Output the (X, Y) coordinate of the center of the cell containing the given text.  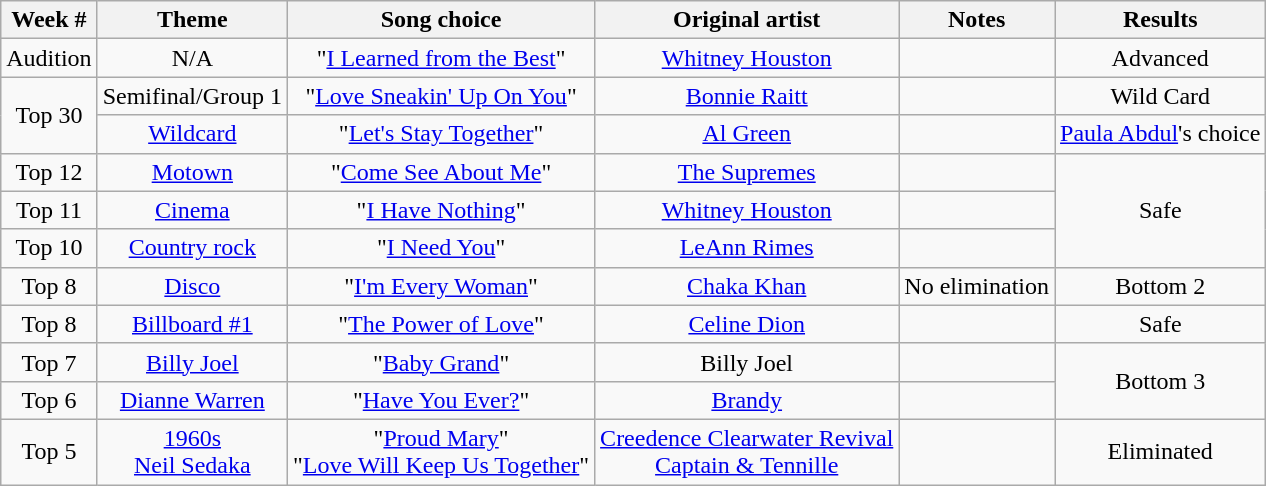
Paula Abdul's choice (1160, 134)
Audition (49, 58)
Notes (977, 20)
Semifinal/Group 1 (192, 96)
Country rock (192, 248)
Disco (192, 286)
"I Need You" (442, 248)
"I Learned from the Best" (442, 58)
Top 11 (49, 210)
Dianne Warren (192, 400)
Top 7 (49, 362)
"Come See About Me" (442, 172)
Original artist (747, 20)
Creedence Clearwater RevivalCaptain & Tennille (747, 452)
Al Green (747, 134)
"Love Sneakin' Up On You" (442, 96)
Cinema (192, 210)
Results (1160, 20)
"I Have Nothing" (442, 210)
Wildcard (192, 134)
"Baby Grand" (442, 362)
Celine Dion (747, 324)
Song choice (442, 20)
"The Power of Love" (442, 324)
Top 30 (49, 115)
Motown (192, 172)
Bottom 2 (1160, 286)
Top 12 (49, 172)
Wild Card (1160, 96)
Brandy (747, 400)
Chaka Khan (747, 286)
N/A (192, 58)
Billboard #1 (192, 324)
Bottom 3 (1160, 381)
No elimination (977, 286)
"Let's Stay Together" (442, 134)
"Proud Mary""Love Will Keep Us Together" (442, 452)
Theme (192, 20)
Week # (49, 20)
The Supremes (747, 172)
1960sNeil Sedaka (192, 452)
Top 5 (49, 452)
Bonnie Raitt (747, 96)
Top 6 (49, 400)
LeAnn Rimes (747, 248)
Top 10 (49, 248)
Eliminated (1160, 452)
Advanced (1160, 58)
"I'm Every Woman" (442, 286)
"Have You Ever?" (442, 400)
